Identify which cell holds the provided text, then report its (x, y) central coordinate. 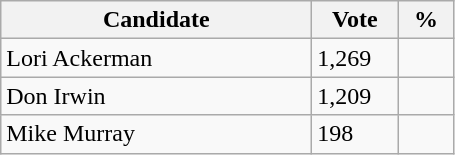
Mike Murray (156, 134)
1,269 (355, 58)
Candidate (156, 20)
Vote (355, 20)
1,209 (355, 96)
Don Irwin (156, 96)
198 (355, 134)
% (426, 20)
Lori Ackerman (156, 58)
